Return [x, y] of the center of cell containing provided text 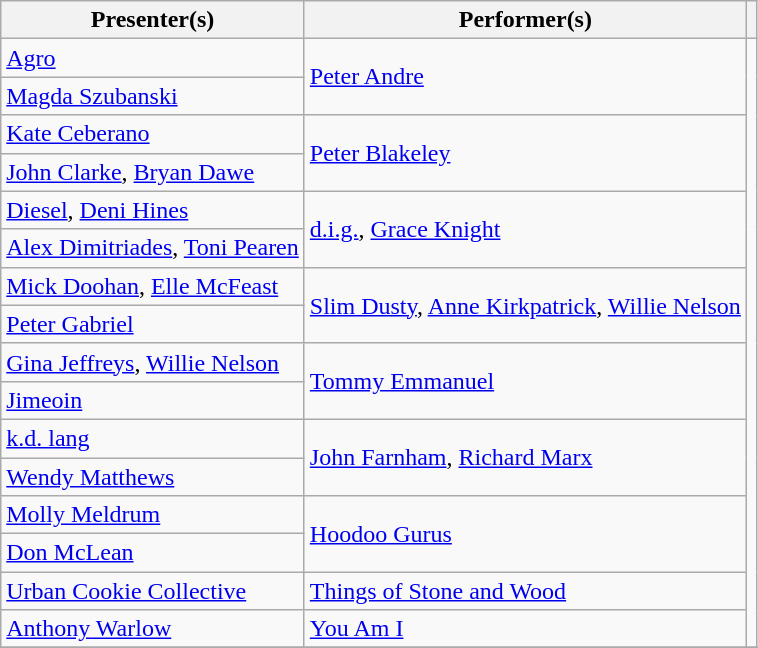
Alex Dimitriades, Toni Pearen [153, 248]
Peter Blakeley [525, 153]
Agro [153, 58]
Peter Andre [525, 77]
Don McLean [153, 553]
You Am I [525, 629]
Diesel, Deni Hines [153, 210]
Molly Meldrum [153, 515]
Peter Gabriel [153, 324]
Performer(s) [525, 20]
Anthony Warlow [153, 629]
Mick Doohan, Elle McFeast [153, 286]
Slim Dusty, Anne Kirkpatrick, Willie Nelson [525, 305]
Wendy Matthews [153, 477]
Things of Stone and Wood [525, 591]
Kate Ceberano [153, 134]
d.i.g., Grace Knight [525, 229]
k.d. lang [153, 438]
Gina Jeffreys, Willie Nelson [153, 362]
Magda Szubanski [153, 96]
Jimeoin [153, 400]
Hoodoo Gurus [525, 534]
John Farnham, Richard Marx [525, 457]
John Clarke, Bryan Dawe [153, 172]
Presenter(s) [153, 20]
Urban Cookie Collective [153, 591]
Tommy Emmanuel [525, 381]
